Identify which cell holds the provided text, then report its (x, y) central coordinate. 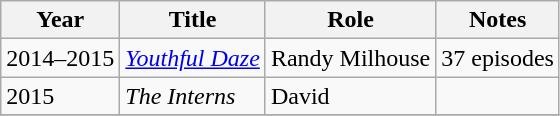
Year (60, 20)
37 episodes (498, 58)
Title (193, 20)
David (350, 96)
Role (350, 20)
Notes (498, 20)
Randy Milhouse (350, 58)
Youthful Daze (193, 58)
2015 (60, 96)
2014–2015 (60, 58)
The Interns (193, 96)
